Extract the (X, Y) coordinate from the center of the cell holding the provided text.  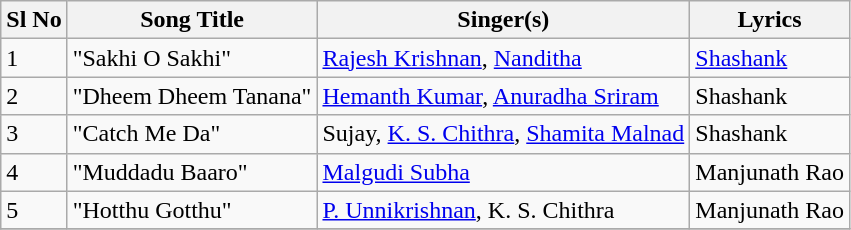
"Sakhi O Sakhi" (192, 58)
3 (34, 134)
Song Title (192, 20)
5 (34, 210)
"Dheem Dheem Tanana" (192, 96)
Rajesh Krishnan, Nanditha (504, 58)
Singer(s) (504, 20)
"Catch Me Da" (192, 134)
2 (34, 96)
4 (34, 172)
Sujay, K. S. Chithra, Shamita Malnad (504, 134)
1 (34, 58)
P. Unnikrishnan, K. S. Chithra (504, 210)
Sl No (34, 20)
Lyrics (770, 20)
"Muddadu Baaro" (192, 172)
Malgudi Subha (504, 172)
"Hotthu Gotthu" (192, 210)
Hemanth Kumar, Anuradha Sriram (504, 96)
